Identify which cell holds the provided text, then report its (x, y) central coordinate. 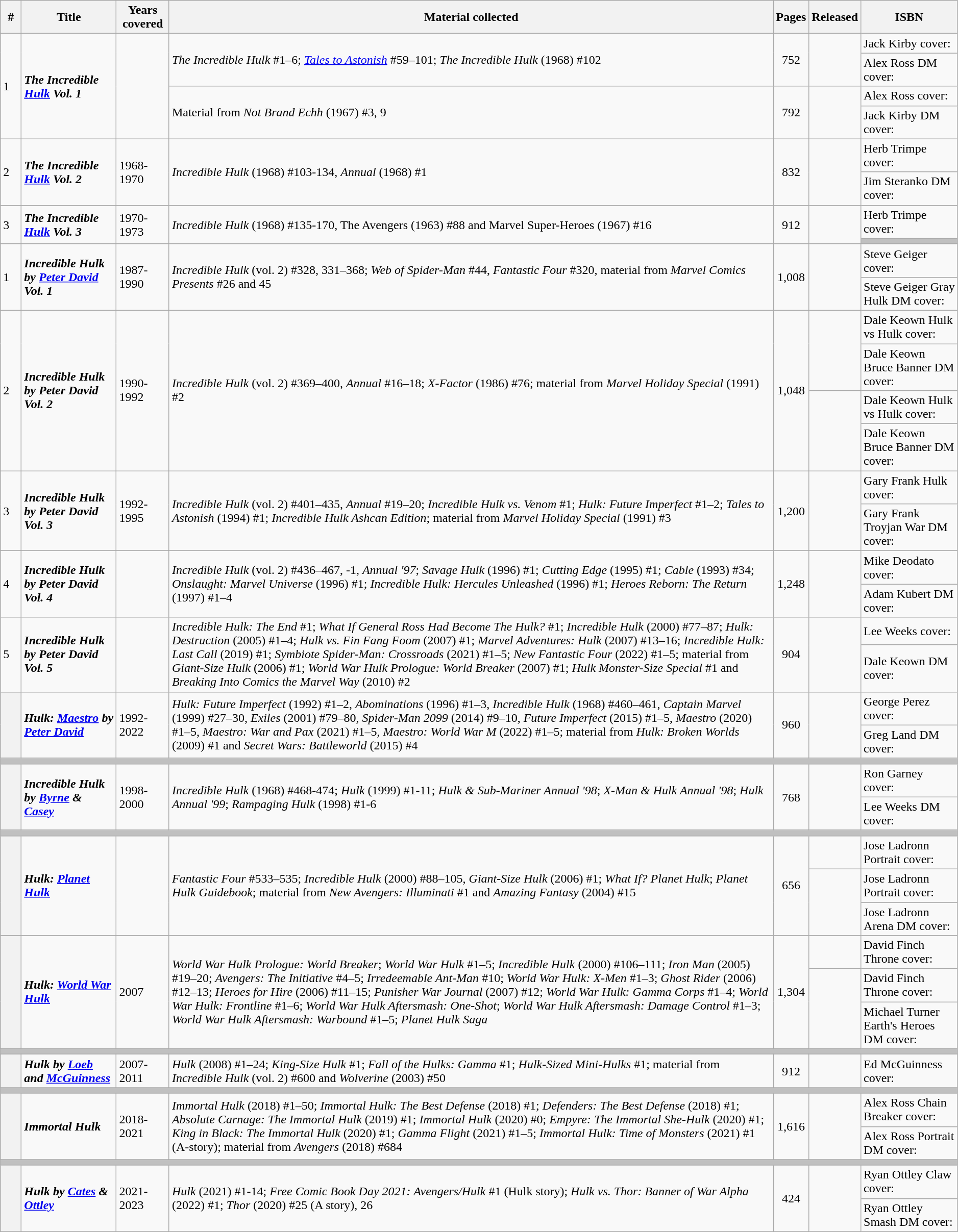
1992-2022 (143, 725)
Dale Keown DM cover: (910, 668)
Alex Ross Portrait DM cover: (910, 1143)
1,200 (791, 511)
Hulk: Maestro by Peter David (69, 725)
The Incredible Hulk #1–6; Tales to Astonish #59–101; The Incredible Hulk (1968) #102 (471, 60)
Material from Not Brand Echh (1967) #3, 9 (471, 112)
Mike Deodato cover: (910, 567)
Lee Weeks DM cover: (910, 813)
Steve Geiger Gray Hulk DM cover: (910, 294)
1987-1990 (143, 277)
904 (791, 655)
Jose Ladronn Arena DM cover: (910, 918)
Alex Ross DM cover: (910, 69)
Lee Weeks cover: (910, 631)
Incredible Hulk (vol. 2) #369–400, Annual #16–18; X-Factor (1986) #76; material from Marvel Holiday Special (1991) #2 (471, 390)
Released (835, 17)
4 (11, 584)
Ryan Ottley Smash DM cover: (910, 1215)
792 (791, 112)
George Perez cover: (910, 708)
768 (791, 797)
2018-2021 (143, 1126)
1968-1970 (143, 172)
Incredible Hulk by Peter David Vol. 2 (69, 390)
Incredible Hulk (1968) #103-134, Annual (1968) #1 (471, 172)
1,304 (791, 992)
752 (791, 60)
960 (791, 725)
ISBN (910, 17)
Immortal Hulk (69, 1126)
Hulk: Planet Hulk (69, 886)
The Incredible Hulk Vol. 3 (69, 224)
Incredible Hulk by Peter David Vol. 4 (69, 584)
Jim Steranko DM cover: (910, 189)
Jack Kirby DM cover: (910, 122)
Michael Turner Earth's Heroes DM cover: (910, 1025)
Hulk: World War Hulk (69, 992)
Pages (791, 17)
2021-2023 (143, 1198)
Gary Frank Troyjan War DM cover: (910, 527)
Incredible Hulk by Byrne & Casey (69, 797)
1,048 (791, 390)
Alex Ross cover: (910, 96)
Ryan Ottley Claw cover: (910, 1181)
Hulk by Cates & Ottley (69, 1198)
1,248 (791, 584)
Incredible Hulk (vol. 2) #328, 331–368; Web of Spider-Man #44, Fantastic Four #320, material from Marvel Comics Presents #26 and 45 (471, 277)
The Incredible Hulk Vol. 2 (69, 172)
2007-2011 (143, 1071)
Steve Geiger cover: (910, 260)
1,616 (791, 1126)
424 (791, 1198)
Alex Ross Chain Breaker cover: (910, 1110)
1970-1973 (143, 224)
Incredible Hulk (1968) #135-170, The Avengers (1963) #88 and Marvel Super-Heroes (1967) #16 (471, 224)
Greg Land DM cover: (910, 742)
1990-1992 (143, 390)
832 (791, 172)
2007 (143, 992)
Ed McGuinness cover: (910, 1071)
5 (11, 655)
The Incredible Hulk Vol. 1 (69, 86)
Adam Kubert DM cover: (910, 601)
1998-2000 (143, 797)
# (11, 17)
Material collected (471, 17)
Incredible Hulk by Peter David Vol. 3 (69, 511)
656 (791, 886)
Title (69, 17)
Ron Garney cover: (910, 781)
Jack Kirby cover: (910, 43)
1992-1995 (143, 511)
Incredible Hulk by Peter David Vol. 1 (69, 277)
Years covered (143, 17)
Incredible Hulk by Peter David Vol. 5 (69, 655)
1,008 (791, 277)
Gary Frank Hulk cover: (910, 488)
Hulk by Loeb and McGuinness (69, 1071)
